Pinpoint the cell where the given text exists, returning its [X, Y] midpoint coordinate. 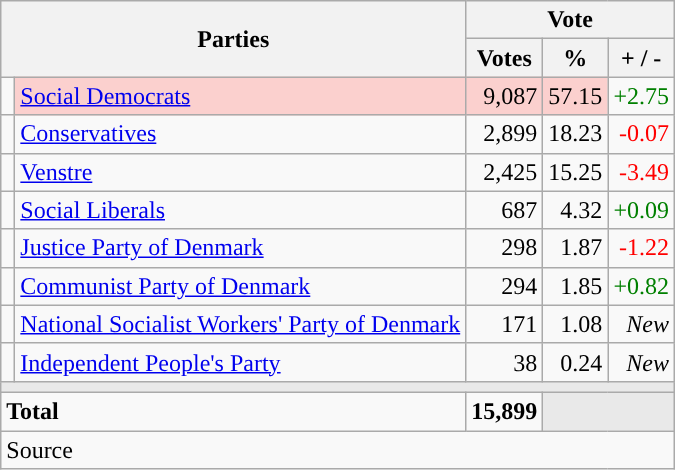
0.24 [576, 362]
+2.75 [642, 96]
4.32 [576, 210]
Communist Party of Denmark [240, 286]
% [576, 58]
38 [504, 362]
Social Liberals [240, 210]
Votes [504, 58]
Conservatives [240, 134]
+ / - [642, 58]
+0.82 [642, 286]
57.15 [576, 96]
2,899 [504, 134]
15,899 [504, 411]
National Socialist Workers' Party of Denmark [240, 324]
Parties [234, 39]
Justice Party of Denmark [240, 248]
-3.49 [642, 172]
Total [234, 411]
-0.07 [642, 134]
1.08 [576, 324]
Vote [570, 20]
Independent People's Party [240, 362]
687 [504, 210]
9,087 [504, 96]
Source [338, 449]
-1.22 [642, 248]
15.25 [576, 172]
298 [504, 248]
18.23 [576, 134]
Venstre [240, 172]
2,425 [504, 172]
1.87 [576, 248]
294 [504, 286]
Social Democrats [240, 96]
1.85 [576, 286]
+0.09 [642, 210]
171 [504, 324]
